From the cell containing the given text, extract its center point as [x, y] coordinate. 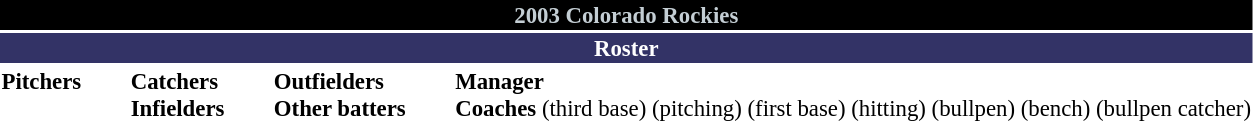
Roster [626, 48]
2003 Colorado Rockies [626, 15]
